Pinpoint the cell where the given text exists, returning its (X, Y) midpoint coordinate. 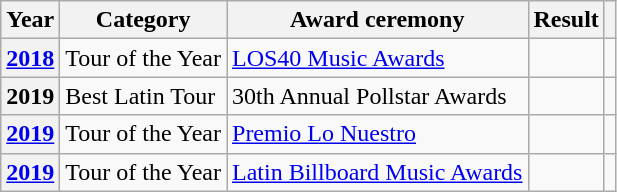
Award ceremony (377, 20)
Latin Billboard Music Awards (377, 172)
Result (566, 20)
Premio Lo Nuestro (377, 134)
30th Annual Pollstar Awards (377, 96)
2018 (30, 58)
LOS40 Music Awards (377, 58)
Year (30, 20)
Category (144, 20)
Best Latin Tour (144, 96)
